Locate the cell with the specified text and output its [x, y] center coordinate. 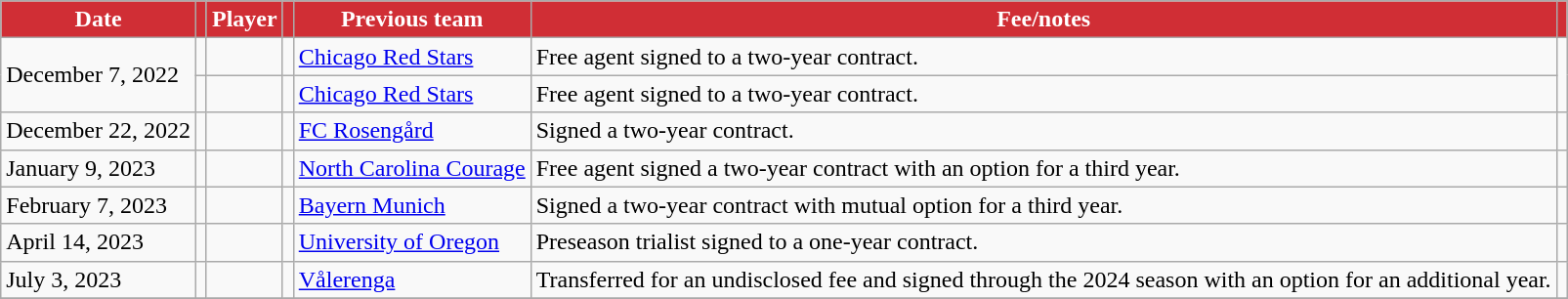
December 7, 2022 [99, 75]
Free agent signed a two-year contract with an option for a third year. [1043, 168]
February 7, 2023 [99, 205]
Signed a two-year contract with mutual option for a third year. [1043, 205]
FC Rosengård [412, 131]
April 14, 2023 [99, 242]
University of Oregon [412, 242]
Vålerenga [412, 279]
Date [99, 20]
Player [244, 20]
December 22, 2022 [99, 131]
Preseason trialist signed to a one-year contract. [1043, 242]
July 3, 2023 [99, 279]
Signed a two-year contract. [1043, 131]
Transferred for an undisclosed fee and signed through the 2024 season with an option for an additional year. [1043, 279]
Previous team [412, 20]
Bayern Munich [412, 205]
Fee/notes [1043, 20]
January 9, 2023 [99, 168]
North Carolina Courage [412, 168]
